Detect which cell encompasses the target text, then output its (X, Y) center coordinate. 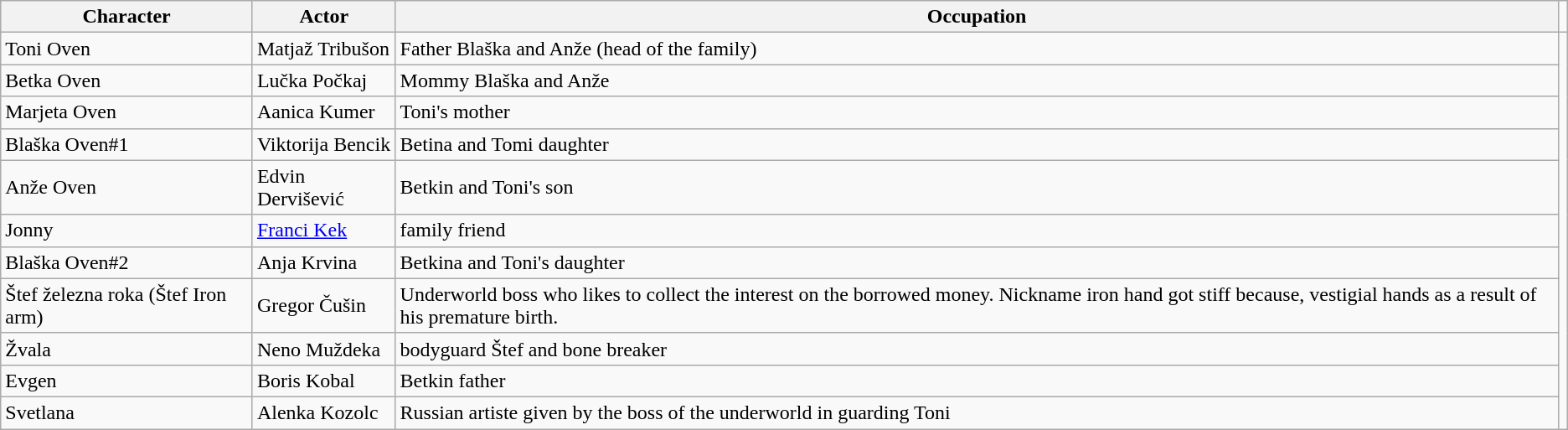
Viktorija Bencik (323, 144)
Alenka Kozolc (323, 412)
Blaška Oven#2 (127, 262)
Marjeta Oven (127, 112)
family friend (977, 231)
Character (127, 17)
Svetlana (127, 412)
Blaška Oven#1 (127, 144)
Aanica Kumer (323, 112)
Boris Kobal (323, 381)
Evgen (127, 381)
Toni's mother (977, 112)
Betina and Tomi daughter (977, 144)
Edvin Dervišević (323, 188)
bodyguard Štef and bone breaker (977, 349)
Jonny (127, 231)
Matjaž Tribušon (323, 49)
Toni Oven (127, 49)
Actor (323, 17)
Lučka Počkaj (323, 80)
Neno Muždeka (323, 349)
Occupation (977, 17)
Betkina and Toni's daughter (977, 262)
Betkin father (977, 381)
Mommy Blaška and Anže (977, 80)
Betka Oven (127, 80)
Žvala (127, 349)
Betkin and Toni's son (977, 188)
Anja Krvina (323, 262)
Gregor Čušin (323, 305)
Russian artiste given by the boss of the underworld in guarding Toni (977, 412)
Štef železna roka (Štef Iron arm) (127, 305)
Father Blaška and Anže (head of the family) (977, 49)
Anže Oven (127, 188)
Franci Kek (323, 231)
